Pinpoint the cell where the given text exists, returning its (x, y) midpoint coordinate. 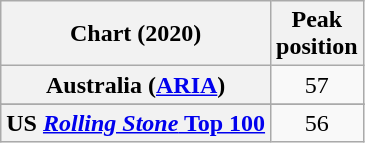
Australia (ARIA) (136, 85)
Chart (2020) (136, 34)
56 (317, 123)
57 (317, 85)
US Rolling Stone Top 100 (136, 123)
Peakposition (317, 34)
